Identify which cell holds the provided text, then report its [x, y] central coordinate. 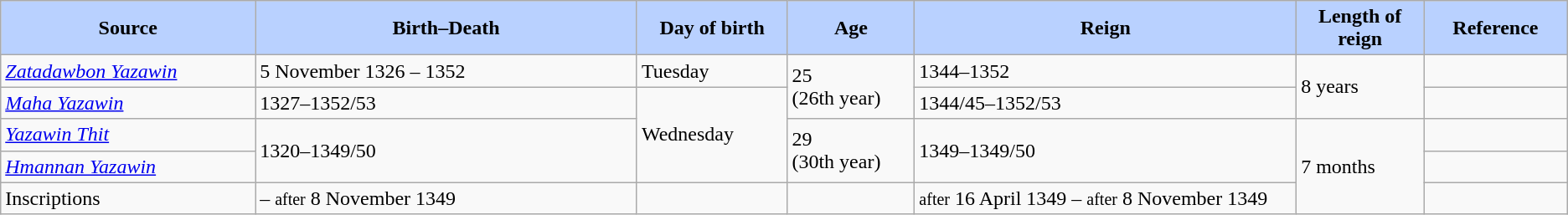
1320–1349/50 [446, 151]
Age [851, 28]
7 months [1360, 166]
– after 8 November 1349 [446, 198]
Yazawin Thit [128, 135]
1344/45–1352/53 [1106, 103]
29 (30th year) [851, 151]
8 years [1360, 87]
1327–1352/53 [446, 103]
Reign [1106, 28]
Hmannan Yazawin [128, 166]
Day of birth [712, 28]
Wednesday [712, 135]
Reference [1496, 28]
25 (26th year) [851, 87]
Tuesday [712, 71]
Inscriptions [128, 198]
after 16 April 1349 – after 8 November 1349 [1106, 198]
Birth–Death [446, 28]
Maha Yazawin [128, 103]
5 November 1326 – 1352 [446, 71]
Source [128, 28]
1349–1349/50 [1106, 151]
1344–1352 [1106, 71]
Length of reign [1360, 28]
Zatadawbon Yazawin [128, 71]
